Determine the [x, y] coordinate at the center of the cell enclosing the given text.  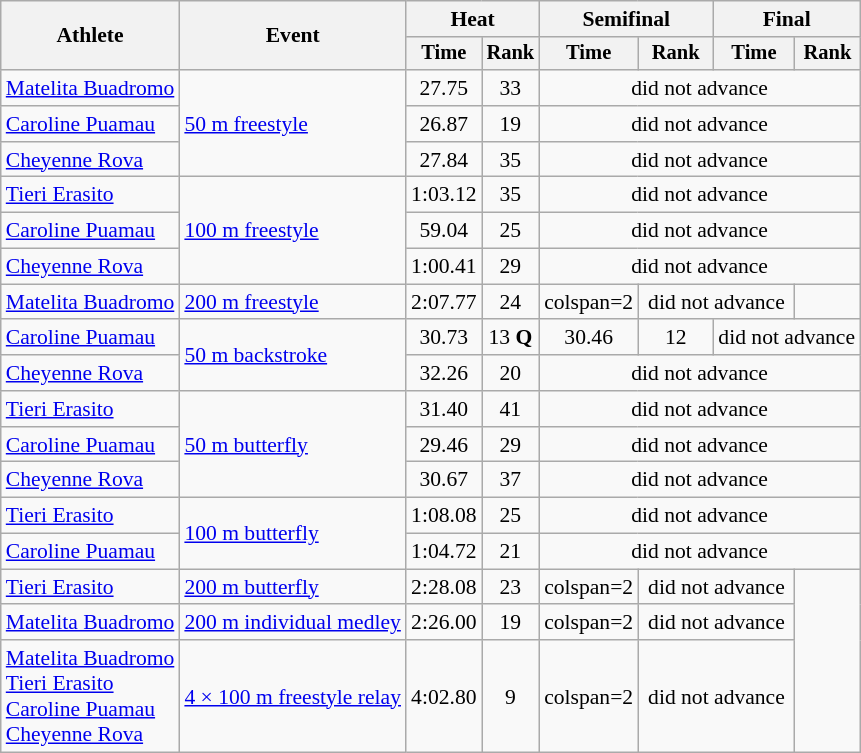
37 [511, 480]
50 m backstroke [292, 356]
30.73 [444, 338]
50 m butterfly [292, 444]
31.40 [444, 409]
2:07.77 [444, 302]
Semifinal [626, 19]
27.75 [444, 88]
100 m butterfly [292, 534]
4:02.80 [444, 696]
12 [676, 338]
Athlete [90, 36]
100 m freestyle [292, 230]
26.87 [444, 124]
1:08.08 [444, 516]
32.26 [444, 373]
29.46 [444, 445]
200 m freestyle [292, 302]
Matelita BuadromoTieri ErasitoCaroline PuamauCheyenne Rova [90, 696]
Heat [472, 19]
20 [511, 373]
13 Q [511, 338]
Event [292, 36]
21 [511, 552]
50 m freestyle [292, 124]
2:28.08 [444, 587]
Final [786, 19]
9 [511, 696]
200 m butterfly [292, 587]
4 × 100 m freestyle relay [292, 696]
41 [511, 409]
2:26.00 [444, 623]
200 m individual medley [292, 623]
1:04.72 [444, 552]
24 [511, 302]
59.04 [444, 231]
1:00.41 [444, 267]
23 [511, 587]
30.67 [444, 480]
27.84 [444, 160]
30.46 [588, 338]
1:03.12 [444, 195]
33 [511, 88]
